Scan for the cell matching the given text and deliver its (x, y) coordinate at center. 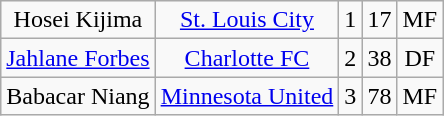
Charlotte FC (247, 58)
3 (350, 96)
17 (380, 20)
1 (350, 20)
2 (350, 58)
Hosei Kijima (78, 20)
Babacar Niang (78, 96)
St. Louis City (247, 20)
Minnesota United (247, 96)
Jahlane Forbes (78, 58)
38 (380, 58)
78 (380, 96)
DF (420, 58)
